Capture the cell that displays the provided text and extract its (x, y) central coordinate. 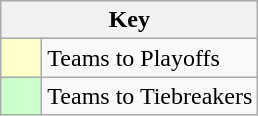
Teams to Playoffs (150, 58)
Key (130, 20)
Teams to Tiebreakers (150, 96)
